Scan for the cell matching the given text and deliver its [x, y] coordinate at center. 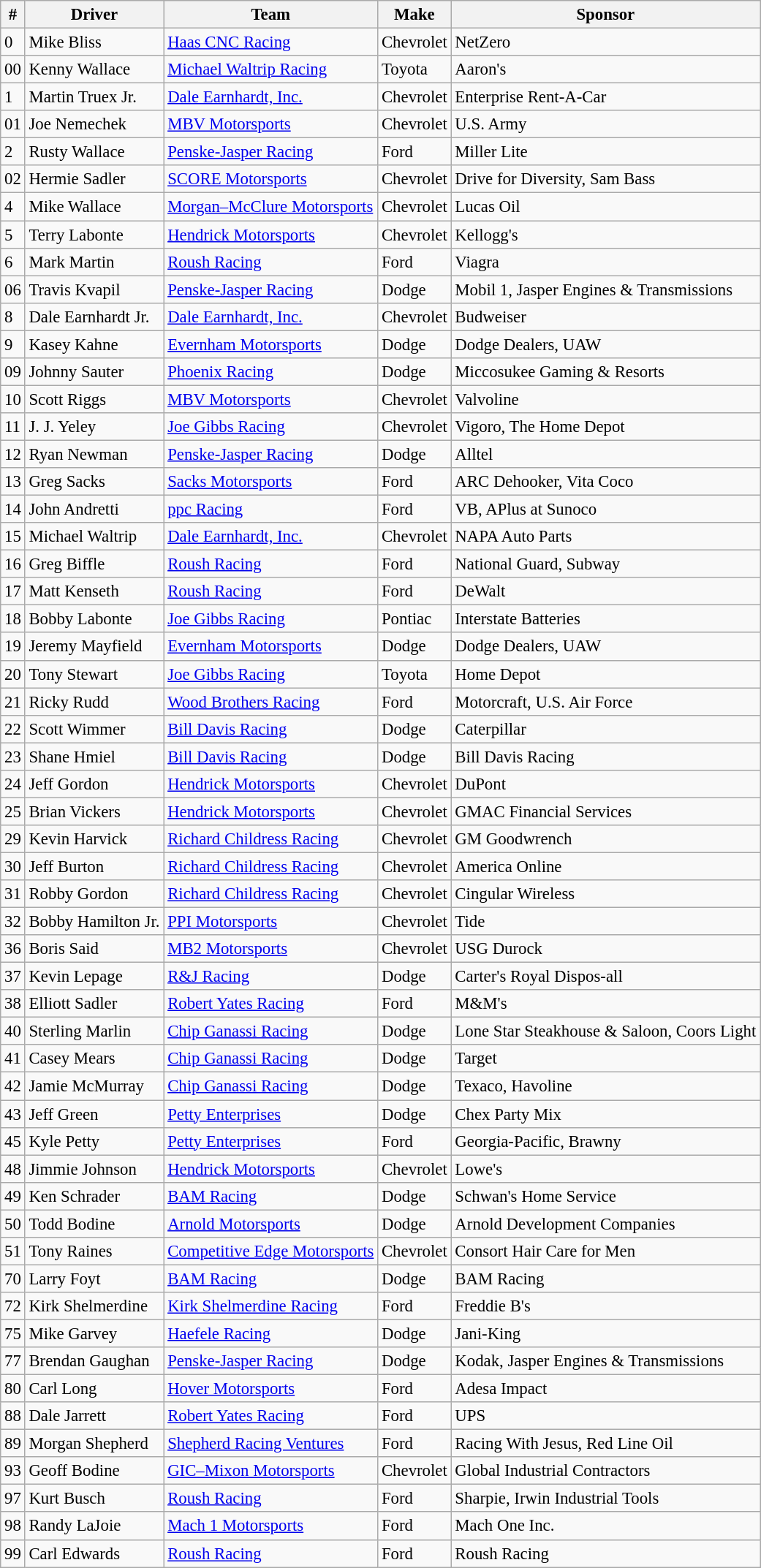
Alltel [605, 454]
21 [13, 702]
37 [13, 977]
48 [13, 1169]
Jeff Burton [94, 866]
Shane Hmiel [94, 757]
Chex Party Mix [605, 1114]
Scott Riggs [94, 399]
25 [13, 811]
Carl Long [94, 1389]
Michael Waltrip [94, 537]
USG Durock [605, 949]
U.S. Army [605, 124]
Ryan Newman [94, 454]
Phoenix Racing [270, 372]
Randy LaJoie [94, 1526]
Schwan's Home Service [605, 1196]
MB2 Motorsports [270, 949]
Bobby Labonte [94, 619]
Ricky Rudd [94, 702]
Kevin Lepage [94, 977]
Shepherd Racing Ventures [270, 1444]
Mike Wallace [94, 207]
02 [13, 179]
Mach One Inc. [605, 1526]
1 [13, 97]
Caterpillar [605, 729]
Jani-King [605, 1333]
18 [13, 619]
Viagra [605, 262]
Morgan Shepherd [94, 1444]
0 [13, 42]
06 [13, 289]
77 [13, 1361]
43 [13, 1114]
ARC Dehooker, Vita Coco [605, 482]
Budweiser [605, 317]
Dale Jarrett [94, 1416]
4 [13, 207]
Competitive Edge Motorsports [270, 1251]
Adesa Impact [605, 1389]
10 [13, 399]
Cingular Wireless [605, 894]
50 [13, 1224]
Kenny Wallace [94, 69]
Mobil 1, Jasper Engines & Transmissions [605, 289]
Travis Kvapil [94, 289]
Tony Raines [94, 1251]
Martin Truex Jr. [94, 97]
Greg Sacks [94, 482]
97 [13, 1499]
Texaco, Havoline [605, 1086]
99 [13, 1553]
45 [13, 1141]
6 [13, 262]
Carl Edwards [94, 1553]
NAPA Auto Parts [605, 537]
31 [13, 894]
Rusty Wallace [94, 152]
Kurt Busch [94, 1499]
Casey Mears [94, 1059]
80 [13, 1389]
24 [13, 784]
Team [270, 15]
Scott Wimmer [94, 729]
88 [13, 1416]
Sacks Motorsports [270, 482]
Ken Schrader [94, 1196]
13 [13, 482]
VB, APlus at Sunoco [605, 510]
Driver [94, 15]
36 [13, 949]
Arnold Development Companies [605, 1224]
29 [13, 839]
Lucas Oil [605, 207]
93 [13, 1471]
Mach 1 Motorsports [270, 1526]
John Andretti [94, 510]
09 [13, 372]
8 [13, 317]
Motorcraft, U.S. Air Force [605, 702]
Kyle Petty [94, 1141]
Robby Gordon [94, 894]
Kirk Shelmerdine [94, 1306]
Larry Foyt [94, 1279]
Kodak, Jasper Engines & Transmissions [605, 1361]
Lone Star Steakhouse & Saloon, Coors Light [605, 1031]
Consort Hair Care for Men [605, 1251]
National Guard, Subway [605, 564]
2 [13, 152]
19 [13, 647]
NetZero [605, 42]
Brian Vickers [94, 811]
Haefele Racing [270, 1333]
9 [13, 344]
Lowe's [605, 1169]
Racing With Jesus, Red Line Oil [605, 1444]
Miccosukee Gaming & Resorts [605, 372]
Terry Labonte [94, 235]
UPS [605, 1416]
Home Depot [605, 674]
Jimmie Johnson [94, 1169]
32 [13, 922]
Morgan–McClure Motorsports [270, 207]
Boris Said [94, 949]
15 [13, 537]
Jeff Gordon [94, 784]
Kellogg's [605, 235]
Jamie McMurray [94, 1086]
Hermie Sadler [94, 179]
16 [13, 564]
Aaron's [605, 69]
14 [13, 510]
Tony Stewart [94, 674]
42 [13, 1086]
Vigoro, The Home Depot [605, 427]
Joe Nemechek [94, 124]
Todd Bodine [94, 1224]
Kirk Shelmerdine Racing [270, 1306]
Jeff Green [94, 1114]
49 [13, 1196]
00 [13, 69]
Haas CNC Racing [270, 42]
Sharpie, Irwin Industrial Tools [605, 1499]
89 [13, 1444]
01 [13, 124]
Pontiac [414, 619]
J. J. Yeley [94, 427]
Dale Earnhardt Jr. [94, 317]
Global Industrial Contractors [605, 1471]
12 [13, 454]
Elliott Sadler [94, 1004]
Matt Kenseth [94, 591]
Mike Bliss [94, 42]
Greg Biffle [94, 564]
Target [605, 1059]
America Online [605, 866]
Sterling Marlin [94, 1031]
Kevin Harvick [94, 839]
Tide [605, 922]
72 [13, 1306]
Geoff Bodine [94, 1471]
ppc Racing [270, 510]
5 [13, 235]
M&M's [605, 1004]
DeWalt [605, 591]
22 [13, 729]
Wood Brothers Racing [270, 702]
# [13, 15]
38 [13, 1004]
Miller Lite [605, 152]
23 [13, 757]
Kasey Kahne [94, 344]
41 [13, 1059]
30 [13, 866]
Bobby Hamilton Jr. [94, 922]
Mark Martin [94, 262]
11 [13, 427]
98 [13, 1526]
Interstate Batteries [605, 619]
Drive for Diversity, Sam Bass [605, 179]
DuPont [605, 784]
70 [13, 1279]
Mike Garvey [94, 1333]
17 [13, 591]
Brendan Gaughan [94, 1361]
Georgia-Pacific, Brawny [605, 1141]
Carter's Royal Dispos-all [605, 977]
R&J Racing [270, 977]
Enterprise Rent-A-Car [605, 97]
Michael Waltrip Racing [270, 69]
Valvoline [605, 399]
40 [13, 1031]
Arnold Motorsports [270, 1224]
Hover Motorsports [270, 1389]
Sponsor [605, 15]
Jeremy Mayfield [94, 647]
Make [414, 15]
PPI Motorsports [270, 922]
Freddie B's [605, 1306]
GIC–Mixon Motorsports [270, 1471]
20 [13, 674]
75 [13, 1333]
51 [13, 1251]
Johnny Sauter [94, 372]
GM Goodwrench [605, 839]
SCORE Motorsports [270, 179]
GMAC Financial Services [605, 811]
